Determine the [x, y] coordinate at the center of the cell enclosing the given text.  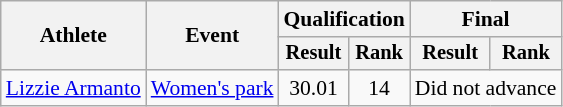
Athlete [74, 36]
Women's park [212, 88]
30.01 [314, 88]
Did not advance [486, 88]
Qualification [344, 19]
Final [486, 19]
Lizzie Armanto [74, 88]
14 [378, 88]
Event [212, 36]
